From the cell containing the given text, extract its center point as [X, Y] coordinate. 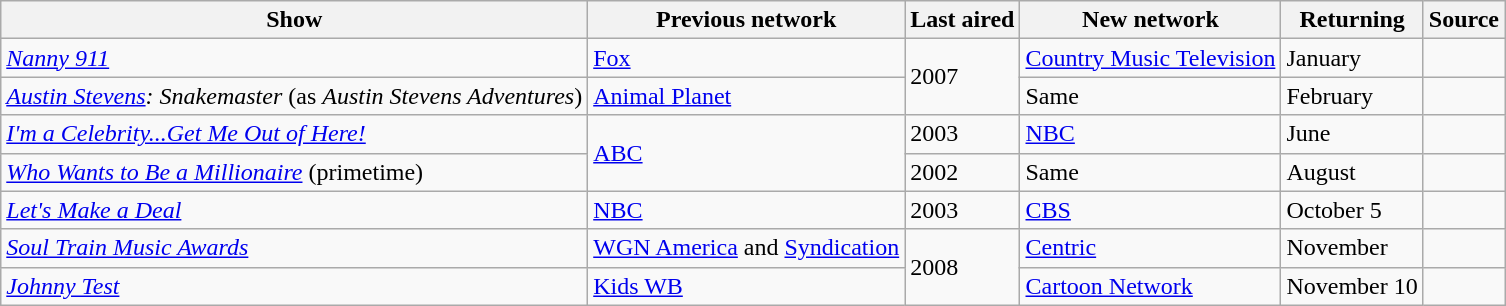
October 5 [1352, 210]
Johnny Test [294, 286]
WGN America and Syndication [746, 248]
June [1352, 134]
New network [1150, 20]
January [1352, 58]
Country Music Television [1150, 58]
2007 [962, 77]
Source [1464, 20]
Animal Planet [746, 96]
November [1352, 248]
November 10 [1352, 286]
Cartoon Network [1150, 286]
Austin Stevens: Snakemaster (as Austin Stevens Adventures) [294, 96]
2008 [962, 267]
Returning [1352, 20]
ABC [746, 153]
August [1352, 172]
Nanny 911 [294, 58]
Soul Train Music Awards [294, 248]
Centric [1150, 248]
Fox [746, 58]
2002 [962, 172]
February [1352, 96]
Kids WB [746, 286]
I'm a Celebrity...Get Me Out of Here! [294, 134]
CBS [1150, 210]
Last aired [962, 20]
Show [294, 20]
Previous network [746, 20]
Let's Make a Deal [294, 210]
Who Wants to Be a Millionaire (primetime) [294, 172]
